Output the [x, y] coordinate of the center of the cell containing the given text.  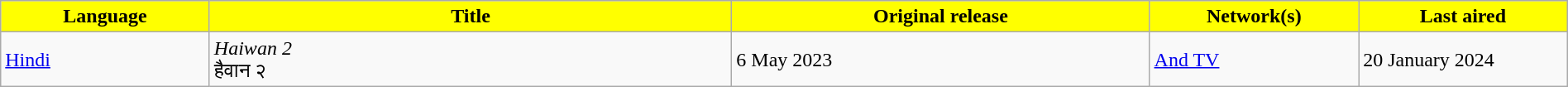
Language [106, 17]
Network(s) [1254, 17]
20 January 2024 [1464, 60]
Haiwan 2 हैवान २ [471, 60]
Last aired [1464, 17]
6 May 2023 [941, 60]
Title [471, 17]
Hindi [106, 60]
And TV [1254, 60]
Original release [941, 17]
